Identify which cell holds the provided text, then report its [x, y] central coordinate. 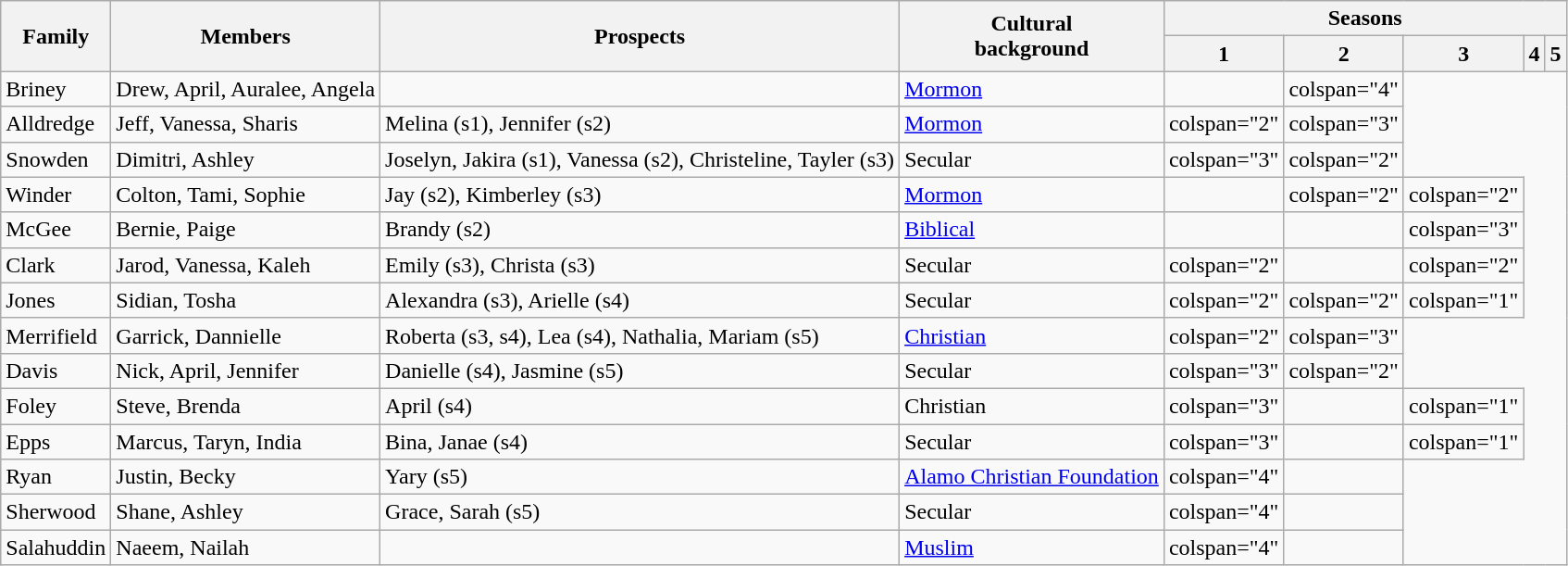
Dimitri, Ashley [246, 159]
Roberta (s3, s4), Lea (s4), Nathalia, Mariam (s5) [641, 335]
Bernie, Paige [246, 230]
Shane, Ashley [246, 512]
Jay (s2), Kimberley (s3) [641, 195]
Jarod, Vanessa, Kaleh [246, 265]
Muslim [1032, 547]
Yary (s5) [641, 477]
Nick, April, Jennifer [246, 371]
Colton, Tami, Sophie [246, 195]
Winder [56, 195]
4 [1535, 54]
Sidian, Tosha [246, 300]
McGee [56, 230]
Jones [56, 300]
Ryan [56, 477]
Prospects [641, 36]
Foley [56, 406]
Briney [56, 89]
1 [1224, 54]
Bina, Janae (s4) [641, 442]
Marcus, Taryn, India [246, 442]
3 [1463, 54]
Biblical [1032, 230]
Sherwood [56, 512]
2 [1344, 54]
Salahuddin [56, 547]
Alldredge [56, 124]
Steve, Brenda [246, 406]
Clark [56, 265]
Culturalbackground [1032, 36]
Drew, April, Auralee, Angela [246, 89]
Grace, Sarah (s5) [641, 512]
Melina (s1), Jennifer (s2) [641, 124]
Alamo Christian Foundation [1032, 477]
Justin, Becky [246, 477]
Davis [56, 371]
Members [246, 36]
Garrick, Dannielle [246, 335]
Joselyn, Jakira (s1), Vanessa (s2), Christeline, Tayler (s3) [641, 159]
April (s4) [641, 406]
Seasons [1364, 19]
Jeff, Vanessa, Sharis [246, 124]
Merrifield [56, 335]
5 [1555, 54]
Epps [56, 442]
Family [56, 36]
Alexandra (s3), Arielle (s4) [641, 300]
Brandy (s2) [641, 230]
Naeem, Nailah [246, 547]
Danielle (s4), Jasmine (s5) [641, 371]
Snowden [56, 159]
Emily (s3), Christa (s3) [641, 265]
